Search for the cell housing the specified text and yield its [x, y] center coordinate. 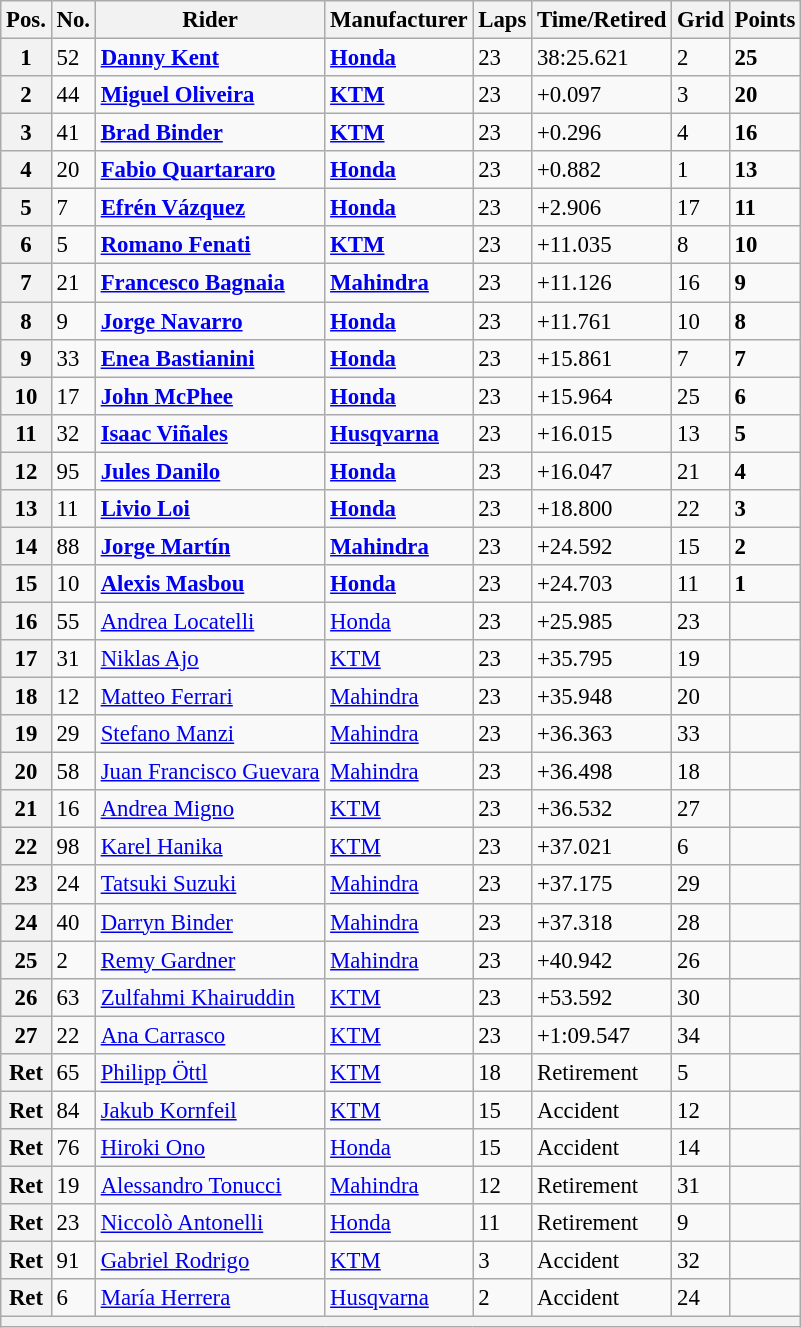
+24.703 [602, 584]
Jorge Martín [210, 546]
65 [73, 1073]
34 [700, 1035]
Stefano Manzi [210, 734]
98 [73, 847]
+15.861 [602, 358]
Grid [700, 20]
Manufacturer [399, 20]
+16.047 [602, 471]
Philipp Öttl [210, 1073]
+2.906 [602, 208]
+53.592 [602, 997]
58 [73, 772]
Jules Danilo [210, 471]
Livio Loi [210, 509]
+11.126 [602, 283]
+37.318 [602, 922]
Niklas Ajo [210, 659]
41 [73, 133]
+40.942 [602, 960]
+37.175 [602, 885]
Niccolò Antonelli [210, 1223]
76 [73, 1148]
Matteo Ferrari [210, 697]
Pos. [26, 20]
+11.761 [602, 321]
+36.532 [602, 809]
Time/Retired [602, 20]
+25.985 [602, 621]
Jakub Kornfeil [210, 1110]
No. [73, 20]
91 [73, 1261]
+35.795 [602, 659]
Tatsuki Suzuki [210, 885]
Francesco Bagnaia [210, 283]
Ana Carrasco [210, 1035]
+37.021 [602, 847]
+18.800 [602, 509]
Hiroki Ono [210, 1148]
María Herrera [210, 1298]
+15.964 [602, 396]
+0.882 [602, 170]
+0.296 [602, 133]
Rider [210, 20]
+36.498 [602, 772]
63 [73, 997]
+1:09.547 [602, 1035]
Alessandro Tonucci [210, 1185]
+35.948 [602, 697]
52 [73, 58]
30 [700, 997]
38:25.621 [602, 58]
Isaac Viñales [210, 433]
+36.363 [602, 734]
Fabio Quartararo [210, 170]
84 [73, 1110]
Jorge Navarro [210, 321]
Zulfahmi Khairuddin [210, 997]
Miguel Oliveira [210, 95]
Karel Hanika [210, 847]
95 [73, 471]
+0.097 [602, 95]
28 [700, 922]
Enea Bastianini [210, 358]
Brad Binder [210, 133]
Darryn Binder [210, 922]
Points [764, 20]
44 [73, 95]
+16.015 [602, 433]
Laps [502, 20]
Danny Kent [210, 58]
Juan Francisco Guevara [210, 772]
40 [73, 922]
John McPhee [210, 396]
Efrén Vázquez [210, 208]
+11.035 [602, 245]
Gabriel Rodrigo [210, 1261]
88 [73, 546]
55 [73, 621]
Alexis Masbou [210, 584]
Andrea Locatelli [210, 621]
+24.592 [602, 546]
Romano Fenati [210, 245]
Remy Gardner [210, 960]
Andrea Migno [210, 809]
